Detect which cell encompasses the target text, then output its (X, Y) center coordinate. 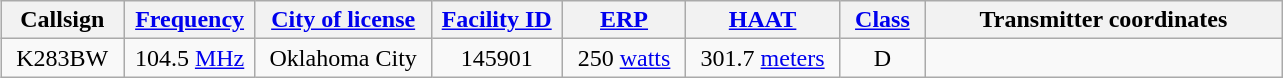
Class (882, 20)
104.5 MHz (190, 58)
250 watts (624, 58)
Transmitter coordinates (1103, 20)
HAAT (763, 20)
ERP (624, 20)
Oklahoma City (343, 58)
145901 (496, 58)
Callsign (62, 20)
Facility ID (496, 20)
D (882, 58)
301.7 meters (763, 58)
K283BW (62, 58)
City of license (343, 20)
Frequency (190, 20)
